Identify which cell holds the provided text, then report its [X, Y] central coordinate. 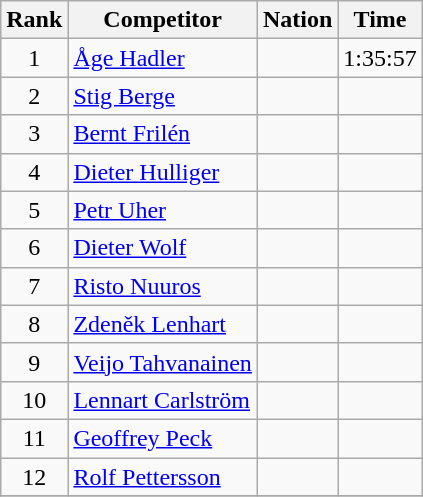
Time [380, 20]
Nation [297, 20]
Veijo Tahvanainen [163, 362]
Petr Uher [163, 210]
8 [34, 324]
Åge Hadler [163, 58]
Rolf Pettersson [163, 477]
11 [34, 438]
2 [34, 96]
5 [34, 210]
Geoffrey Peck [163, 438]
Lennart Carlström [163, 400]
7 [34, 286]
Risto Nuuros [163, 286]
4 [34, 172]
Dieter Hulliger [163, 172]
Dieter Wolf [163, 248]
1:35:57 [380, 58]
Competitor [163, 20]
9 [34, 362]
Zdeněk Lenhart [163, 324]
10 [34, 400]
6 [34, 248]
Stig Berge [163, 96]
Bernt Frilén [163, 134]
Rank [34, 20]
1 [34, 58]
3 [34, 134]
12 [34, 477]
